Scan for the cell matching the given text and deliver its (X, Y) coordinate at center. 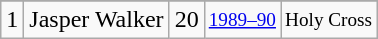
1989–90 (242, 20)
Holy Cross (329, 20)
1 (12, 20)
Jasper Walker (96, 20)
20 (186, 20)
